Detect which cell encompasses the target text, then output its (X, Y) center coordinate. 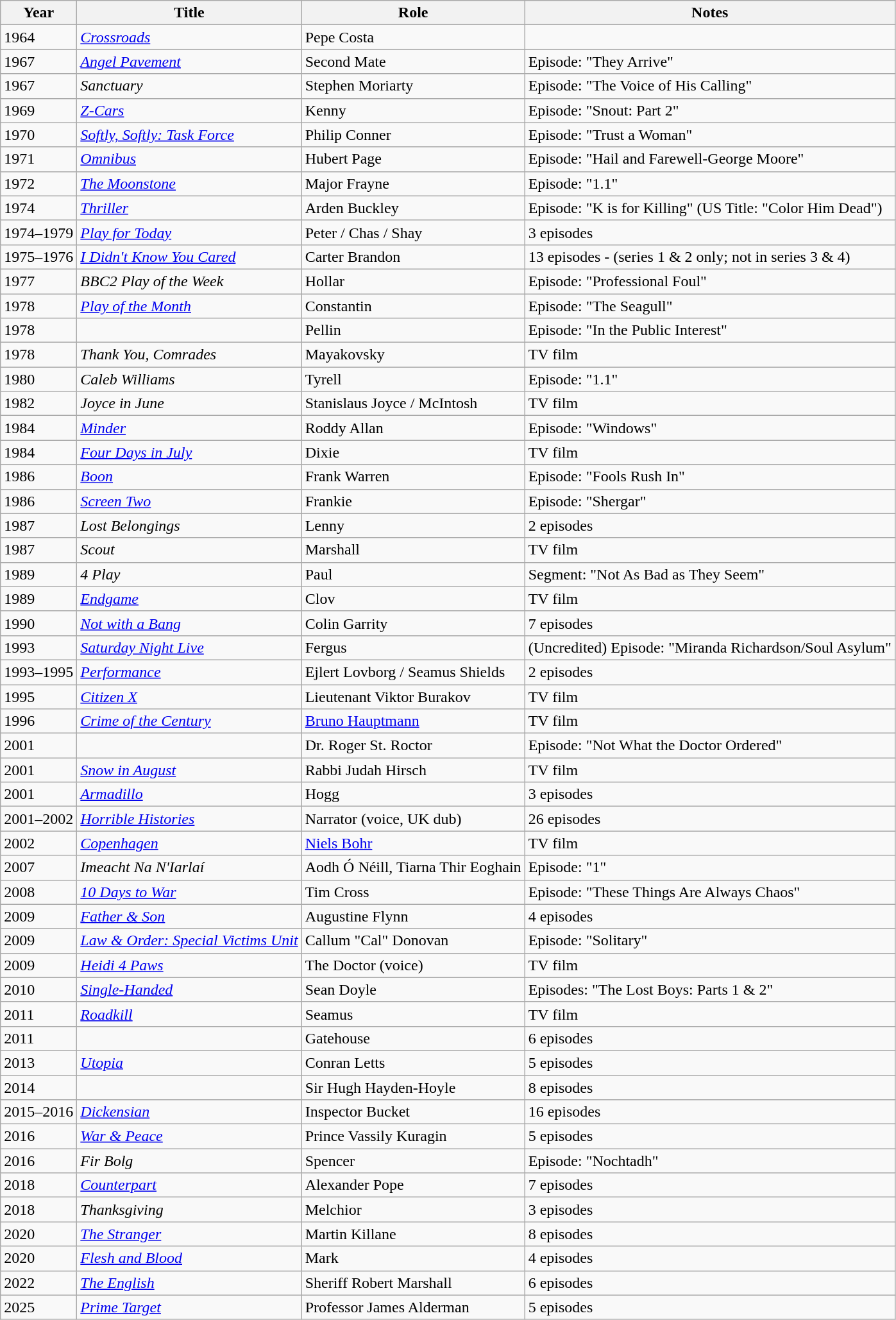
Omnibus (189, 159)
Mark (413, 1258)
I Didn't Know You Cared (189, 257)
Episode: "Trust a Woman" (709, 135)
Second Mate (413, 62)
Z-Cars (189, 110)
Major Frayne (413, 184)
1993 (38, 647)
Episode: "The Seagull" (709, 306)
Professor James Alderman (413, 1307)
Prime Target (189, 1307)
Mayakovsky (413, 355)
1971 (38, 159)
4 Play (189, 574)
Imeacht Na N'Iarlaí (189, 868)
Narrator (voice, UK dub) (413, 819)
Ejlert Lovborg / Seamus Shields (413, 672)
BBC2 Play of the Week (189, 281)
Callum "Cal" Donovan (413, 941)
Episode: "Professional Foul" (709, 281)
2015–2016 (38, 1112)
Peter / Chas / Shay (413, 232)
Pellin (413, 330)
Pepe Costa (413, 37)
Frankie (413, 501)
Dickensian (189, 1112)
Gatehouse (413, 1038)
The English (189, 1283)
Armadillo (189, 794)
1974–1979 (38, 232)
Angel Pavement (189, 62)
1977 (38, 281)
13 episodes - (series 1 & 2 only; not in series 3 & 4) (709, 257)
Paul (413, 574)
1995 (38, 696)
Thriller (189, 208)
16 episodes (709, 1112)
1980 (38, 379)
Episode: "Hail and Farewell-George Moore" (709, 159)
2022 (38, 1283)
Title (189, 13)
2008 (38, 892)
The Moonstone (189, 184)
Performance (189, 672)
1990 (38, 623)
Dr. Roger St. Roctor (413, 746)
Martin Killane (413, 1234)
Play of the Month (189, 306)
Year (38, 13)
Law & Order: Special Victims Unit (189, 941)
Niels Bohr (413, 843)
Prince Vassily Kuragin (413, 1136)
Saturday Night Live (189, 647)
Not with a Bang (189, 623)
Sheriff Robert Marshall (413, 1283)
War & Peace (189, 1136)
26 episodes (709, 819)
Episode: "Shergar" (709, 501)
Episode: "Snout: Part 2" (709, 110)
Endgame (189, 599)
Episode: "Windows" (709, 428)
Single-Handed (189, 990)
Heidi 4 Paws (189, 965)
Stephen Moriarty (413, 86)
Lost Belongings (189, 526)
2014 (38, 1088)
1996 (38, 721)
Counterpart (189, 1185)
Hogg (413, 794)
Flesh and Blood (189, 1258)
Minder (189, 428)
Episodes: "The Lost Boys: Parts 1 & 2" (709, 990)
Episode: "In the Public Interest" (709, 330)
Scout (189, 550)
Roadkill (189, 1014)
Four Days in July (189, 452)
Aodh Ó Néill, Tiarna Thir Eoghain (413, 868)
The Stranger (189, 1234)
Kenny (413, 110)
Play for Today (189, 232)
1964 (38, 37)
Snow in August (189, 770)
Marshall (413, 550)
Joyce in June (189, 404)
Augustine Flynn (413, 916)
Tim Cross (413, 892)
Seamus (413, 1014)
Colin Garrity (413, 623)
Copenhagen (189, 843)
1982 (38, 404)
Caleb Williams (189, 379)
Thanksgiving (189, 1210)
Roddy Allan (413, 428)
Bruno Hauptmann (413, 721)
Episode: "These Things Are Always Chaos" (709, 892)
Episode: "1" (709, 868)
Arden Buckley (413, 208)
Constantin (413, 306)
Fergus (413, 647)
Hubert Page (413, 159)
Episode: "The Voice of His Calling" (709, 86)
Boon (189, 477)
1974 (38, 208)
(Uncredited) Episode: "Miranda Richardson/Soul Asylum" (709, 647)
Sanctuary (189, 86)
Father & Son (189, 916)
Melchior (413, 1210)
Alexander Pope (413, 1185)
Lenny (413, 526)
Episode: "Solitary" (709, 941)
Episode: "K is for Killing" (US Title: "Color Him Dead") (709, 208)
Conran Letts (413, 1063)
2007 (38, 868)
1975–1976 (38, 257)
Sean Doyle (413, 990)
Carter Brandon (413, 257)
Softly, Softly: Task Force (189, 135)
Segment: "Not As Bad as They Seem" (709, 574)
Episode: "Nochtadh" (709, 1161)
The Doctor (voice) (413, 965)
Episode: "Fools Rush In" (709, 477)
Utopia (189, 1063)
Clov (413, 599)
Episode: "They Arrive" (709, 62)
Stanislaus Joyce / McIntosh (413, 404)
10 Days to War (189, 892)
Role (413, 13)
1993–1995 (38, 672)
Hollar (413, 281)
2002 (38, 843)
2025 (38, 1307)
Dixie (413, 452)
Lieutenant Viktor Burakov (413, 696)
Crossroads (189, 37)
Horrible Histories (189, 819)
Rabbi Judah Hirsch (413, 770)
1970 (38, 135)
Screen Two (189, 501)
1969 (38, 110)
Notes (709, 13)
Crime of the Century (189, 721)
2013 (38, 1063)
Sir Hugh Hayden-Hoyle (413, 1088)
Tyrell (413, 379)
Spencer (413, 1161)
Frank Warren (413, 477)
Episode: "Not What the Doctor Ordered" (709, 746)
1972 (38, 184)
2001–2002 (38, 819)
Thank You, Comrades (189, 355)
2010 (38, 990)
Philip Conner (413, 135)
Fir Bolg (189, 1161)
Inspector Bucket (413, 1112)
Citizen X (189, 696)
